Pinpoint the cell where the given text exists, returning its (X, Y) midpoint coordinate. 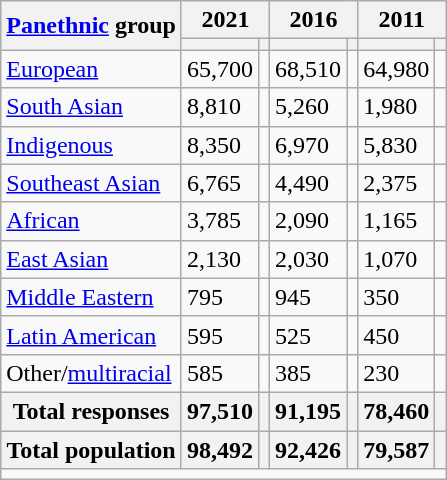
2,030 (308, 259)
6,970 (308, 145)
450 (396, 335)
91,195 (308, 411)
525 (308, 335)
Southeast Asian (92, 183)
Indigenous (92, 145)
5,260 (308, 107)
385 (308, 373)
92,426 (308, 449)
Panethnic group (92, 26)
African (92, 221)
1,165 (396, 221)
8,350 (220, 145)
795 (220, 297)
2,375 (396, 183)
European (92, 69)
97,510 (220, 411)
2011 (402, 20)
65,700 (220, 69)
8,810 (220, 107)
595 (220, 335)
4,490 (308, 183)
Latin American (92, 335)
350 (396, 297)
2016 (314, 20)
Total responses (92, 411)
945 (308, 297)
1,980 (396, 107)
2,090 (308, 221)
79,587 (396, 449)
64,980 (396, 69)
East Asian (92, 259)
2021 (225, 20)
78,460 (396, 411)
Other/multiracial (92, 373)
1,070 (396, 259)
585 (220, 373)
3,785 (220, 221)
98,492 (220, 449)
6,765 (220, 183)
Middle Eastern (92, 297)
2,130 (220, 259)
Total population (92, 449)
68,510 (308, 69)
230 (396, 373)
5,830 (396, 145)
South Asian (92, 107)
